Return [x, y] of the center of cell containing provided text 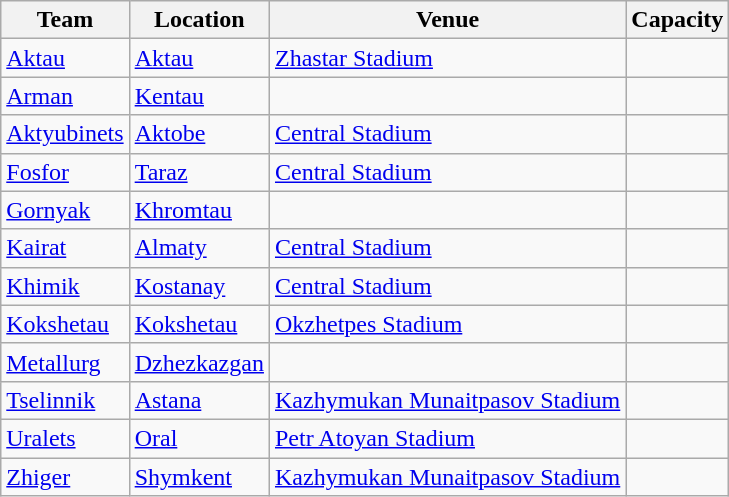
Zhiger [65, 477]
Shymkent [199, 477]
Oral [199, 438]
Petr Atoyan Stadium [447, 438]
Fosfor [65, 172]
Aktobe [199, 134]
Tselinnik [65, 400]
Taraz [199, 172]
Arman [65, 96]
Kairat [65, 248]
Uralets [65, 438]
Okzhetpes Stadium [447, 324]
Kostanay [199, 286]
Almaty [199, 248]
Aktyubinets [65, 134]
Gornyak [65, 210]
Kentau [199, 96]
Team [65, 20]
Khimik [65, 286]
Location [199, 20]
Capacity [678, 20]
Dzhezkazgan [199, 362]
Astana [199, 400]
Venue [447, 20]
Zhastar Stadium [447, 58]
Khromtau [199, 210]
Metallurg [65, 362]
